Extract the [X, Y] coordinate from the center of the cell holding the provided text.  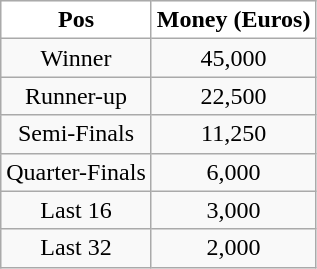
2,000 [234, 248]
Last 16 [76, 210]
6,000 [234, 172]
11,250 [234, 134]
Semi-Finals [76, 134]
Quarter-Finals [76, 172]
3,000 [234, 210]
Last 32 [76, 248]
22,500 [234, 96]
Money (Euros) [234, 20]
Pos [76, 20]
45,000 [234, 58]
Runner-up [76, 96]
Winner [76, 58]
